Return the (X, Y) coordinate for the center point of the cell that contains the specified text.  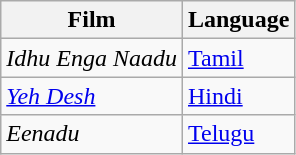
Hindi (238, 96)
Idhu Enga Naadu (92, 58)
Telugu (238, 134)
Tamil (238, 58)
Film (92, 20)
Eenadu (92, 134)
Language (238, 20)
Yeh Desh (92, 96)
